Return [X, Y] of the center of cell containing provided text 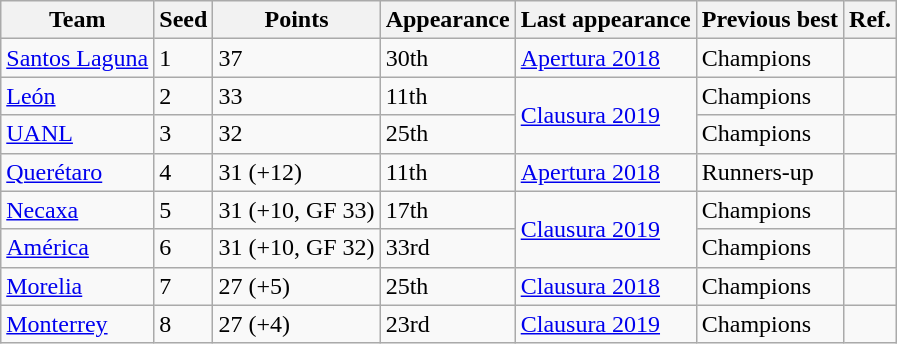
5 [184, 210]
32 [296, 134]
Morelia [78, 286]
Querétaro [78, 172]
Necaxa [78, 210]
30th [448, 58]
Previous best [770, 20]
27 (+4) [296, 324]
6 [184, 248]
León [78, 96]
37 [296, 58]
Appearance [448, 20]
Runners-up [770, 172]
33 [296, 96]
31 (+10, GF 33) [296, 210]
Last appearance [606, 20]
8 [184, 324]
3 [184, 134]
UANL [78, 134]
Team [78, 20]
4 [184, 172]
27 (+5) [296, 286]
1 [184, 58]
América [78, 248]
7 [184, 286]
33rd [448, 248]
23rd [448, 324]
Seed [184, 20]
2 [184, 96]
Santos Laguna [78, 58]
17th [448, 210]
31 (+10, GF 32) [296, 248]
Clausura 2018 [606, 286]
31 (+12) [296, 172]
Monterrey [78, 324]
Points [296, 20]
Ref. [870, 20]
